Provide the (X, Y) coordinate of the cell's center where the given text is located.  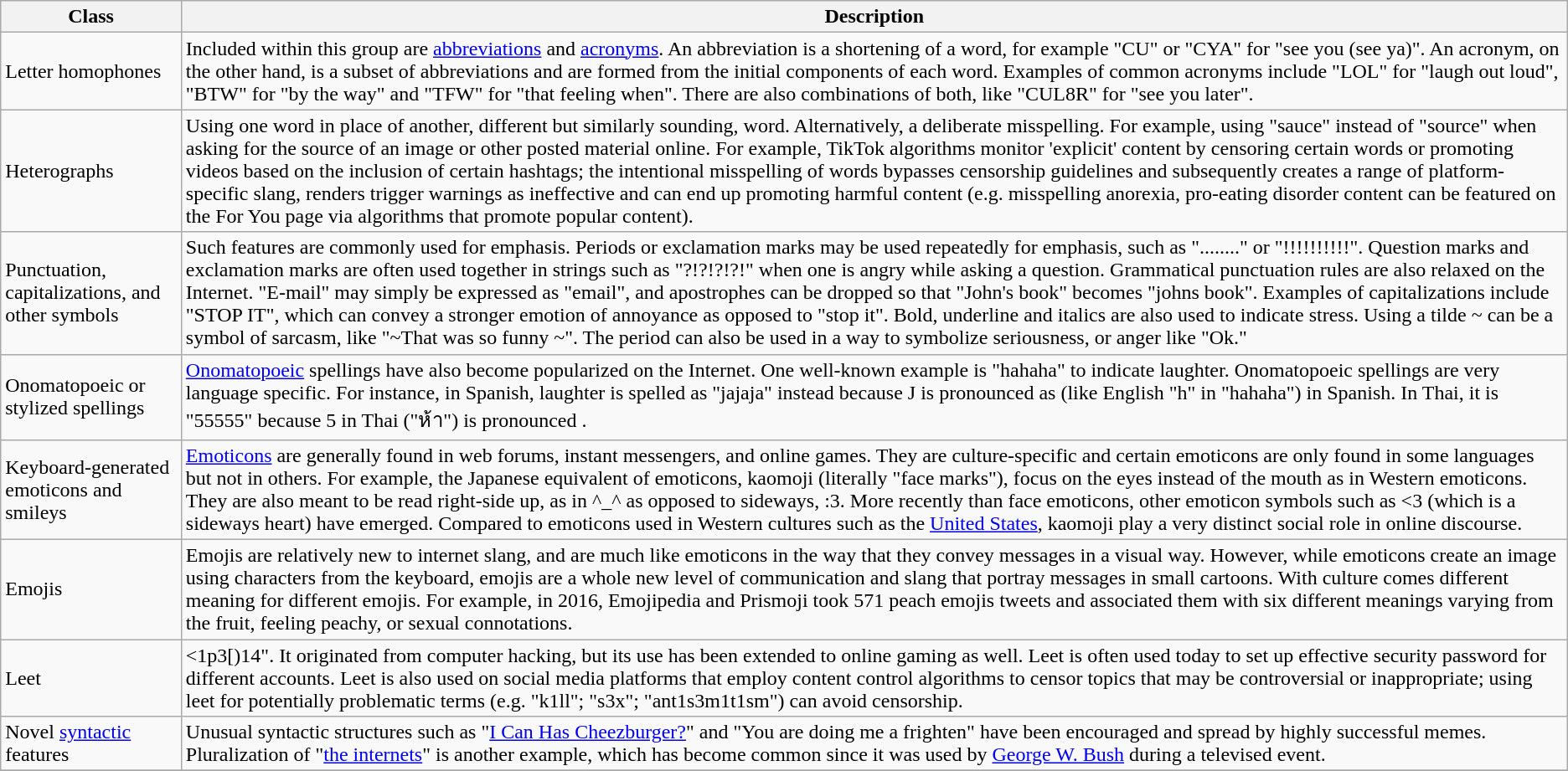
Emojis (91, 589)
Punctuation, capitalizations, and other symbols (91, 293)
Leet (91, 678)
Novel syntactic features (91, 743)
Heterographs (91, 171)
Letter homophones (91, 71)
Description (874, 17)
Onomatopoeic or stylized spellings (91, 397)
Class (91, 17)
Keyboard-generated emoticons and smileys (91, 491)
